Identify which cell holds the provided text, then report its [X, Y] central coordinate. 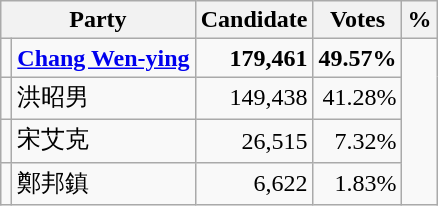
% [420, 20]
41.28% [358, 98]
6,622 [254, 184]
Party [98, 20]
7.32% [358, 140]
宋艾克 [104, 140]
1.83% [358, 184]
Votes [358, 20]
鄭邦鎮 [104, 184]
49.57% [358, 58]
179,461 [254, 58]
Chang Wen-ying [104, 58]
洪昭男 [104, 98]
Candidate [254, 20]
26,515 [254, 140]
149,438 [254, 98]
